Find where the given text appears and provide that cell's center as [X, Y] coordinate. 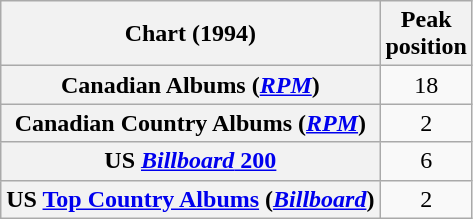
Canadian Country Albums (RPM) [190, 123]
US Top Country Albums (Billboard) [190, 199]
Peak position [426, 34]
Chart (1994) [190, 34]
Canadian Albums (RPM) [190, 85]
6 [426, 161]
US Billboard 200 [190, 161]
18 [426, 85]
